Search for the cell housing the specified text and yield its [x, y] center coordinate. 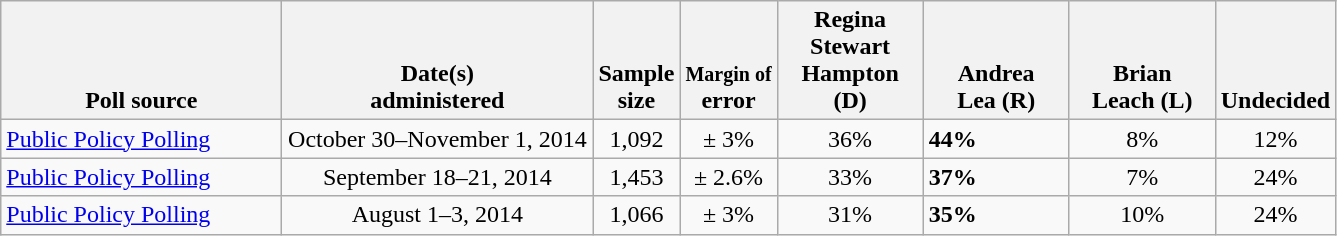
Regina StewartHampton (D) [850, 60]
AndreaLea (R) [996, 60]
8% [1142, 139]
Poll source [142, 60]
August 1–3, 2014 [438, 215]
October 30–November 1, 2014 [438, 139]
Date(s)administered [438, 60]
10% [1142, 215]
Samplesize [636, 60]
BrianLeach (L) [1142, 60]
44% [996, 139]
12% [1275, 139]
7% [1142, 177]
Margin oferror [728, 60]
September 18–21, 2014 [438, 177]
35% [996, 215]
1,066 [636, 215]
1,092 [636, 139]
Undecided [1275, 60]
31% [850, 215]
37% [996, 177]
33% [850, 177]
36% [850, 139]
± 2.6% [728, 177]
1,453 [636, 177]
